Identify which cell holds the provided text, then report its [X, Y] central coordinate. 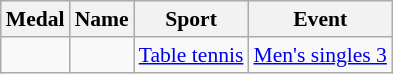
Medal [36, 19]
Sport [192, 19]
Event [320, 19]
Men's singles 3 [320, 55]
Table tennis [192, 55]
Name [102, 19]
